Locate the cell with the specified text and output its [X, Y] center coordinate. 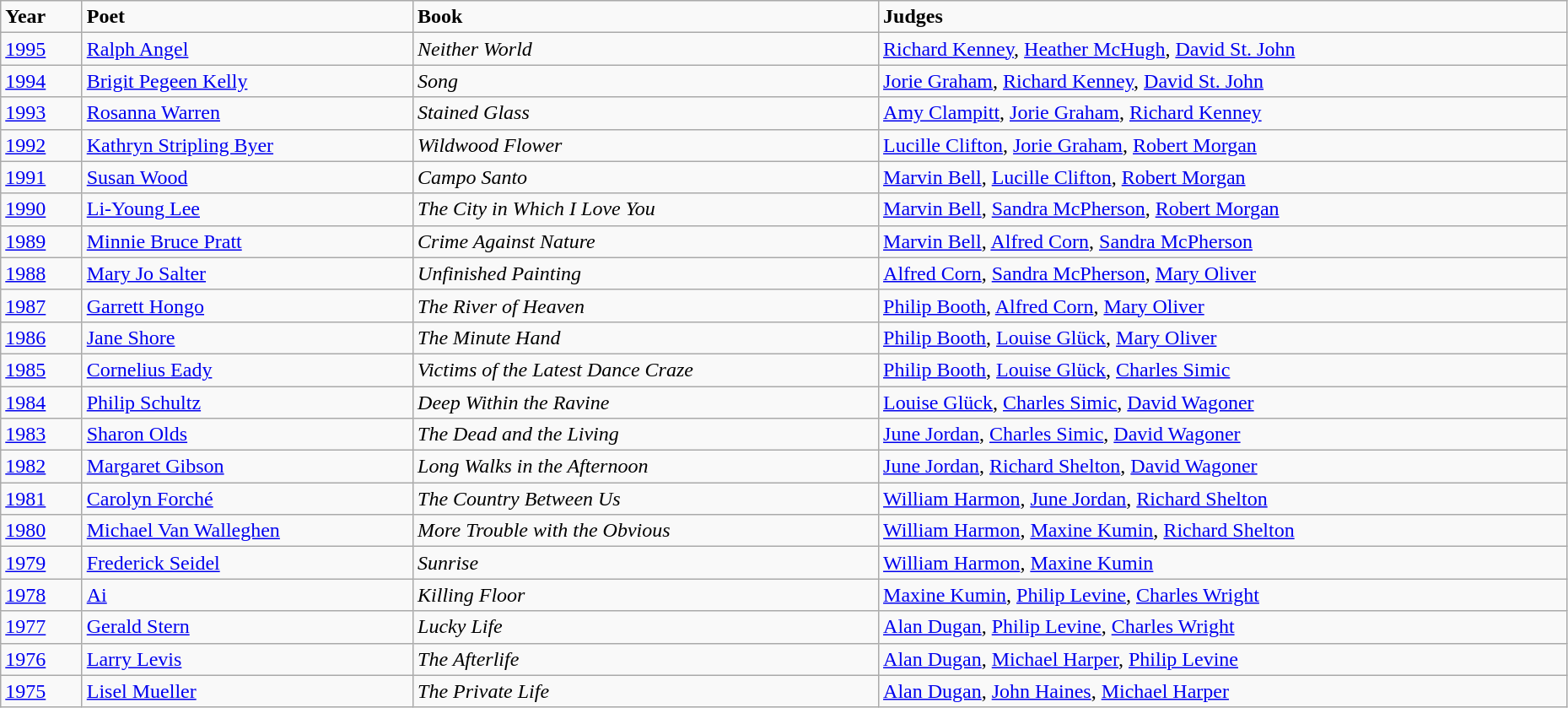
1979 [41, 563]
1982 [41, 467]
1977 [41, 627]
1978 [41, 595]
Alan Dugan, Philip Levine, Charles Wright [1223, 627]
Margaret Gibson [247, 467]
More Trouble with the Obvious [646, 531]
Mary Jo Salter [247, 273]
Lucille Clifton, Jorie Graham, Robert Morgan [1223, 145]
Frederick Seidel [247, 563]
Song [646, 81]
Maxine Kumin, Philip Levine, Charles Wright [1223, 595]
1995 [41, 49]
Year [41, 17]
1986 [41, 338]
1994 [41, 81]
Victims of the Latest Dance Craze [646, 370]
The Private Life [646, 691]
Deep Within the Ravine [646, 403]
Kathryn Stripling Byer [247, 145]
Lisel Mueller [247, 691]
Rosanna Warren [247, 113]
Killing Floor [646, 595]
Carolyn Forché [247, 499]
Book [646, 17]
Ralph Angel [247, 49]
The Country Between Us [646, 499]
1985 [41, 370]
Poet [247, 17]
Sunrise [646, 563]
Ai [247, 595]
1991 [41, 177]
Marvin Bell, Sandra McPherson, Robert Morgan [1223, 209]
The City in Which I Love You [646, 209]
Campo Santo [646, 177]
Philip Schultz [247, 403]
Richard Kenney, Heather McHugh, David St. John [1223, 49]
Li-Young Lee [247, 209]
Cornelius Eady [247, 370]
1993 [41, 113]
Crime Against Nature [646, 241]
William Harmon, Maxine Kumin [1223, 563]
Gerald Stern [247, 627]
Alan Dugan, Michael Harper, Philip Levine [1223, 659]
1987 [41, 305]
Marvin Bell, Alfred Corn, Sandra McPherson [1223, 241]
Philip Booth, Louise Glück, Charles Simic [1223, 370]
Amy Clampitt, Jorie Graham, Richard Kenney [1223, 113]
1976 [41, 659]
Michael Van Walleghen [247, 531]
Long Walks in the Afternoon [646, 467]
1984 [41, 403]
Susan Wood [247, 177]
Neither World [646, 49]
The Afterlife [646, 659]
Alfred Corn, Sandra McPherson, Mary Oliver [1223, 273]
1992 [41, 145]
Alan Dugan, John Haines, Michael Harper [1223, 691]
Jorie Graham, Richard Kenney, David St. John [1223, 81]
1983 [41, 435]
The Minute Hand [646, 338]
June Jordan, Charles Simic, David Wagoner [1223, 435]
Sharon Olds [247, 435]
Philip Booth, Louise Glück, Mary Oliver [1223, 338]
1988 [41, 273]
Unfinished Painting [646, 273]
Marvin Bell, Lucille Clifton, Robert Morgan [1223, 177]
Larry Levis [247, 659]
Brigit Pegeen Kelly [247, 81]
Jane Shore [247, 338]
Stained Glass [646, 113]
1981 [41, 499]
The Dead and the Living [646, 435]
1989 [41, 241]
Minnie Bruce Pratt [247, 241]
1980 [41, 531]
William Harmon, June Jordan, Richard Shelton [1223, 499]
Lucky Life [646, 627]
Philip Booth, Alfred Corn, Mary Oliver [1223, 305]
1990 [41, 209]
The River of Heaven [646, 305]
William Harmon, Maxine Kumin, Richard Shelton [1223, 531]
1975 [41, 691]
Garrett Hongo [247, 305]
June Jordan, Richard Shelton, David Wagoner [1223, 467]
Wildwood Flower [646, 145]
Judges [1223, 17]
Louise Glück, Charles Simic, David Wagoner [1223, 403]
